Search for the cell housing the specified text and yield its (X, Y) center coordinate. 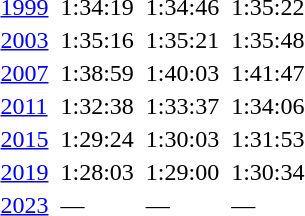
1:40:03 (182, 73)
1:35:16 (97, 40)
1:35:21 (182, 40)
1:30:03 (182, 139)
1:28:03 (97, 172)
1:33:37 (182, 106)
1:32:38 (97, 106)
1:29:00 (182, 172)
1:29:24 (97, 139)
1:38:59 (97, 73)
